Return the [X, Y] coordinate for the center point of the cell that contains the specified text.  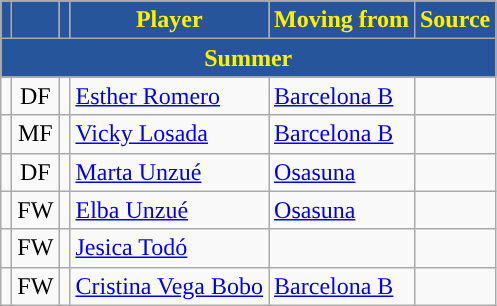
Source [454, 20]
Player [170, 20]
Vicky Losada [170, 134]
Moving from [342, 20]
Jesica Todó [170, 248]
Cristina Vega Bobo [170, 286]
Summer [248, 58]
Esther Romero [170, 96]
MF [36, 134]
Elba Unzué [170, 210]
Marta Unzué [170, 172]
